For the text-containing cell, return its midpoint in (X, Y) coordinate format. 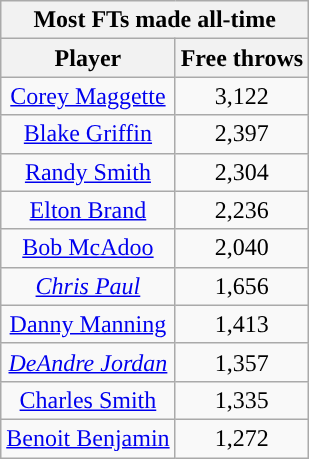
1,413 (242, 324)
2,397 (242, 134)
1,272 (242, 438)
DeAndre Jordan (88, 362)
1,335 (242, 400)
3,122 (242, 96)
Benoit Benjamin (88, 438)
Blake Griffin (88, 134)
Free throws (242, 58)
Corey Maggette (88, 96)
Randy Smith (88, 172)
2,236 (242, 210)
Bob McAdoo (88, 248)
Player (88, 58)
2,040 (242, 248)
Most FTs made all-time (155, 20)
1,656 (242, 286)
Elton Brand (88, 210)
Charles Smith (88, 400)
Chris Paul (88, 286)
1,357 (242, 362)
2,304 (242, 172)
Danny Manning (88, 324)
